Provide the (x, y) coordinate of the cell's center where the given text is located.  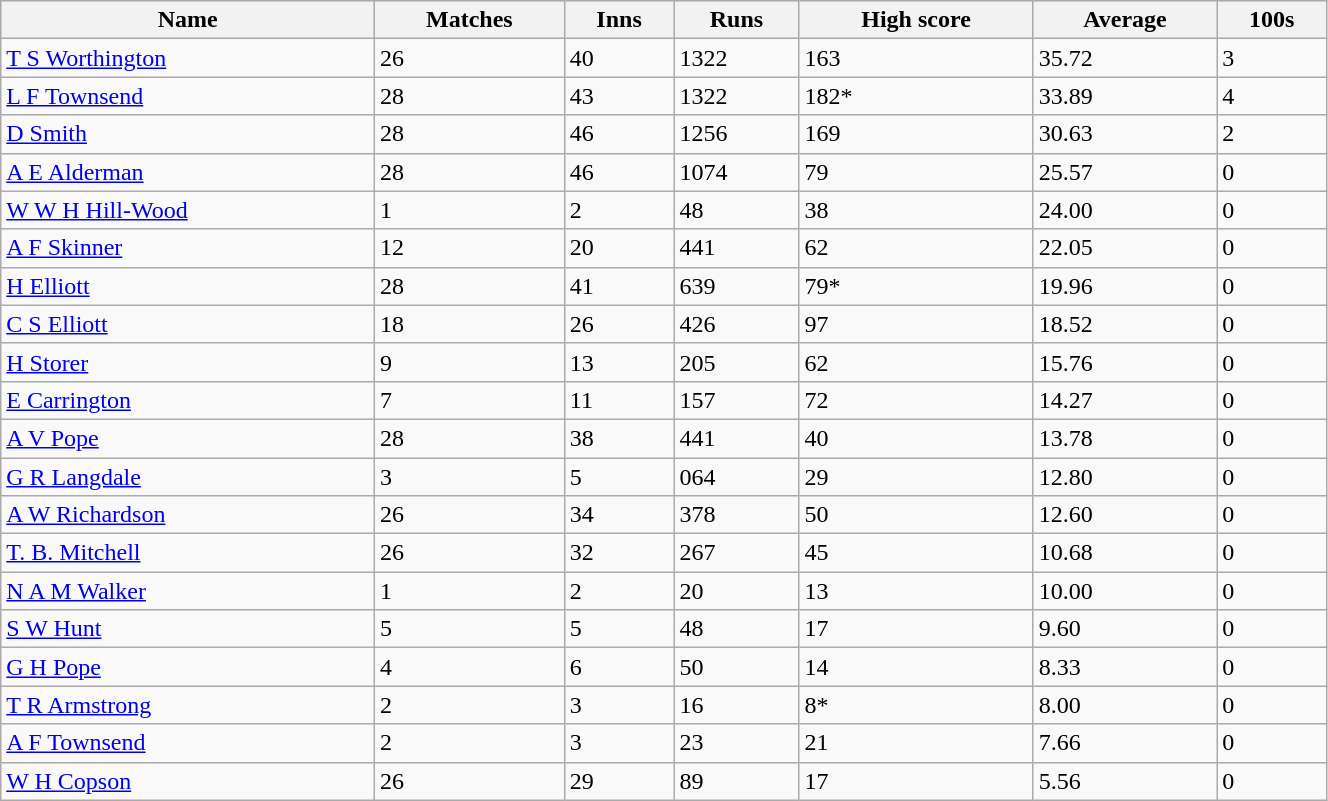
97 (916, 324)
Average (1125, 20)
18.52 (1125, 324)
W H Copson (188, 781)
25.57 (1125, 172)
11 (619, 400)
16 (736, 705)
169 (916, 134)
18 (470, 324)
8.33 (1125, 667)
205 (736, 362)
C S Elliott (188, 324)
14.27 (1125, 400)
W W H Hill-Wood (188, 210)
Inns (619, 20)
33.89 (1125, 96)
22.05 (1125, 248)
41 (619, 286)
A V Pope (188, 438)
30.63 (1125, 134)
G H Pope (188, 667)
12.60 (1125, 515)
A F Skinner (188, 248)
10.68 (1125, 553)
45 (916, 553)
T S Worthington (188, 58)
1074 (736, 172)
Matches (470, 20)
32 (619, 553)
35.72 (1125, 58)
A W Richardson (188, 515)
21 (916, 743)
E Carrington (188, 400)
12.80 (1125, 477)
24.00 (1125, 210)
8.00 (1125, 705)
T R Armstrong (188, 705)
1256 (736, 134)
100s (1272, 20)
Name (188, 20)
High score (916, 20)
6 (619, 667)
H Elliott (188, 286)
L F Townsend (188, 96)
15.76 (1125, 362)
426 (736, 324)
23 (736, 743)
72 (916, 400)
378 (736, 515)
9 (470, 362)
G R Langdale (188, 477)
157 (736, 400)
A E Alderman (188, 172)
5.56 (1125, 781)
9.60 (1125, 629)
163 (916, 58)
19.96 (1125, 286)
H Storer (188, 362)
7.66 (1125, 743)
A F Townsend (188, 743)
79 (916, 172)
182* (916, 96)
14 (916, 667)
8* (916, 705)
D Smith (188, 134)
79* (916, 286)
S W Hunt (188, 629)
064 (736, 477)
10.00 (1125, 591)
43 (619, 96)
7 (470, 400)
13.78 (1125, 438)
12 (470, 248)
T. B. Mitchell (188, 553)
N A M Walker (188, 591)
34 (619, 515)
267 (736, 553)
Runs (736, 20)
89 (736, 781)
639 (736, 286)
